From the cell containing the given text, extract its center point as [x, y] coordinate. 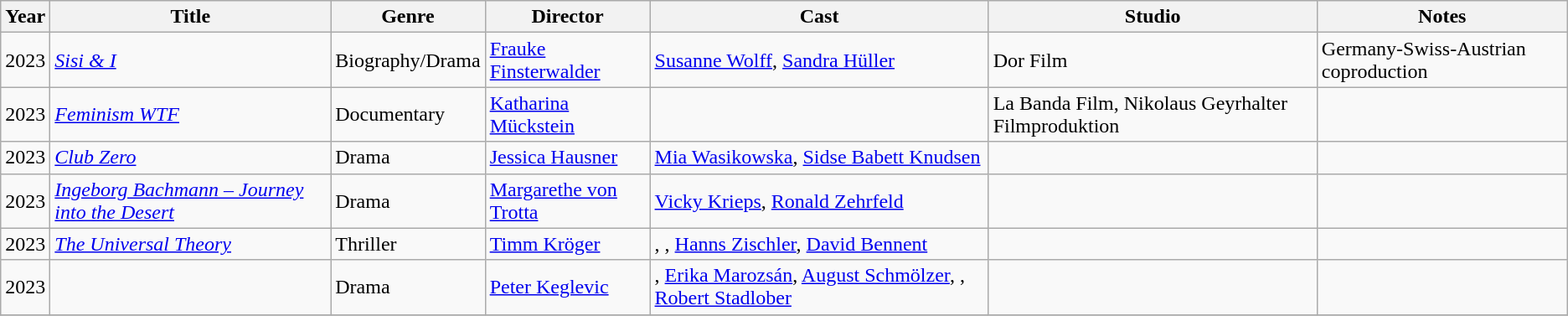
Year [25, 17]
The Universal Theory [191, 244]
Feminism WTF [191, 114]
, , Hanns Zischler, David Bennent [819, 244]
Peter Keglevic [568, 287]
, Erika Marozsán, August Schmölzer, , Robert Stadlober [819, 287]
Katharina Mückstein [568, 114]
Margarethe von Trotta [568, 201]
Documentary [408, 114]
La Banda Film, Nikolaus Geyrhalter Filmproduktion [1153, 114]
Germany-Swiss-Austrian coproduction [1442, 60]
Title [191, 17]
Mia Wasikowska, Sidse Babett Knudsen [819, 158]
Studio [1153, 17]
Timm Kröger [568, 244]
Jessica Hausner [568, 158]
Dor Film [1153, 60]
Cast [819, 17]
Thriller [408, 244]
Director [568, 17]
Frauke Finsterwalder [568, 60]
Sisi & I [191, 60]
Club Zero [191, 158]
Ingeborg Bachmann – Journey into the Desert [191, 201]
Genre [408, 17]
Vicky Krieps, Ronald Zehrfeld [819, 201]
Notes [1442, 17]
Susanne Wolff, Sandra Hüller [819, 60]
Biography/Drama [408, 60]
